Search for the cell housing the specified text and yield its (X, Y) center coordinate. 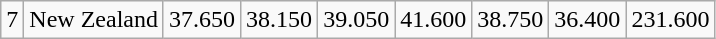
7 (12, 20)
41.600 (434, 20)
231.600 (670, 20)
38.150 (280, 20)
39.050 (356, 20)
New Zealand (94, 20)
38.750 (510, 20)
37.650 (202, 20)
36.400 (588, 20)
